Return (x, y) of the center of cell containing provided text 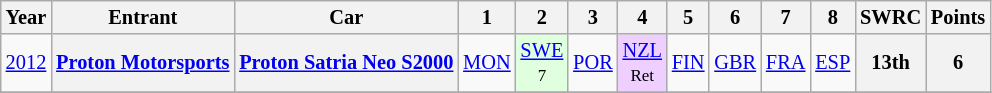
MON (486, 63)
SWRC (890, 17)
13th (890, 63)
ESP (832, 63)
SWE7 (542, 63)
7 (786, 17)
Points (958, 17)
8 (832, 17)
FIN (688, 63)
2012 (26, 63)
NZLRet (642, 63)
GBR (735, 63)
FRA (786, 63)
Proton Motorsports (142, 63)
3 (592, 17)
Entrant (142, 17)
POR (592, 63)
4 (642, 17)
5 (688, 17)
Car (346, 17)
2 (542, 17)
Proton Satria Neo S2000 (346, 63)
1 (486, 17)
Year (26, 17)
